Extract the (x, y) coordinate from the center of the cell holding the provided text.  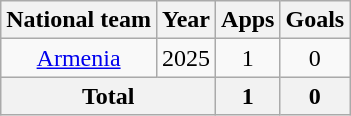
Total (108, 96)
Armenia (79, 58)
National team (79, 20)
Apps (248, 20)
2025 (186, 58)
Year (186, 20)
Goals (315, 20)
